Detect which cell encompasses the target text, then output its [x, y] center coordinate. 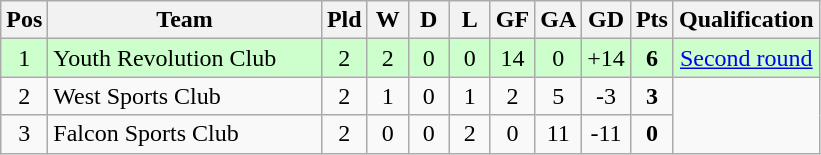
L [470, 20]
14 [512, 58]
Pos [24, 20]
GD [606, 20]
6 [652, 58]
Falcon Sports Club [185, 134]
Pld [344, 20]
GF [512, 20]
-3 [606, 96]
+14 [606, 58]
Qualification [746, 20]
Team [185, 20]
Second round [746, 58]
West Sports Club [185, 96]
GA [558, 20]
W [388, 20]
-11 [606, 134]
D [428, 20]
Youth Revolution Club [185, 58]
11 [558, 134]
Pts [652, 20]
5 [558, 96]
